Extract the [x, y] coordinate from the center of the cell holding the provided text.  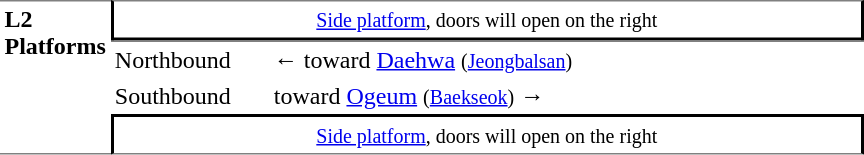
Northbound [190, 59]
Southbound [190, 96]
← toward Daehwa (Jeongbalsan) [566, 59]
toward Ogeum (Baekseok) → [566, 96]
L2Platforms [55, 77]
